Return [X, Y] of the center of cell containing provided text 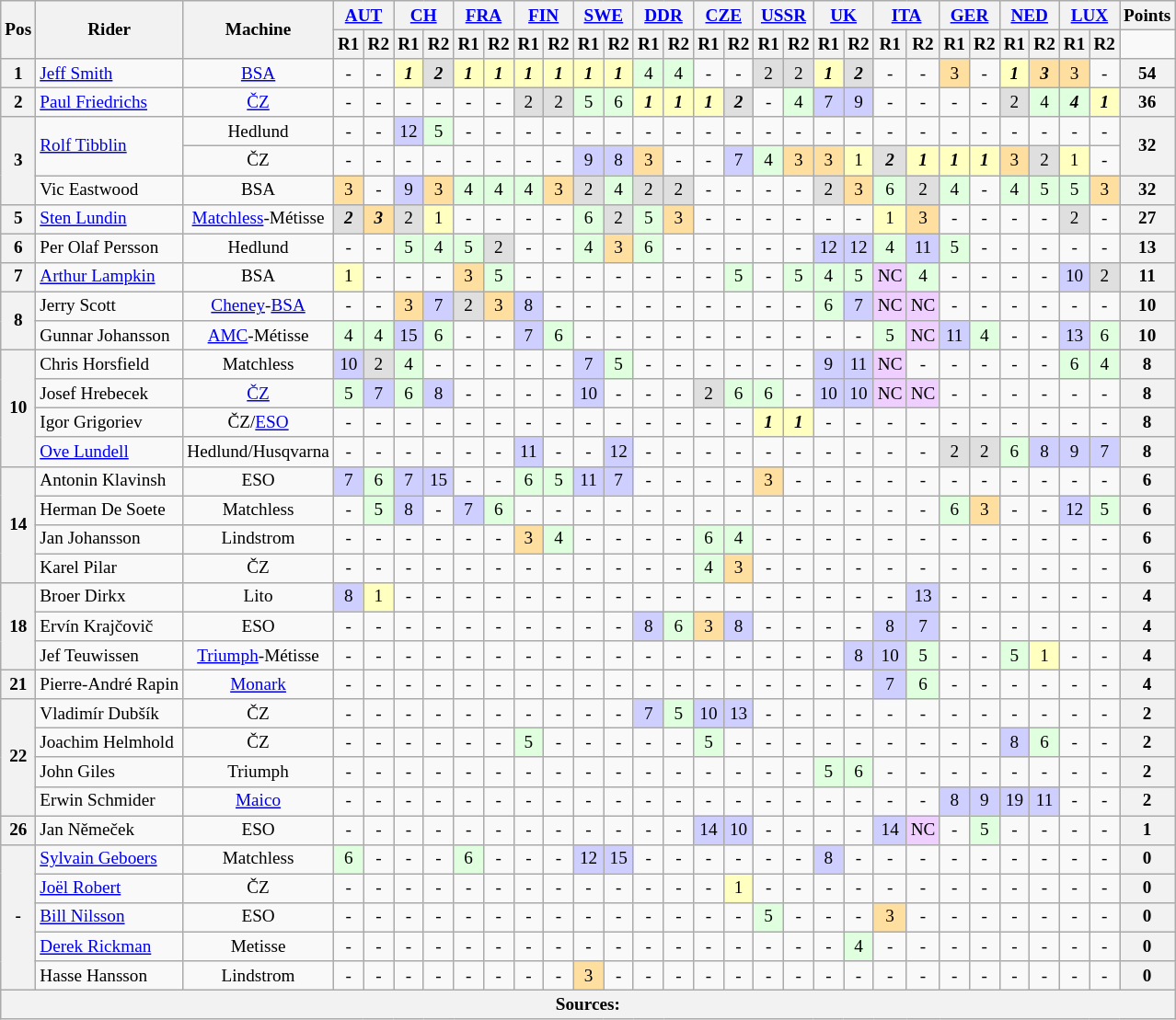
CH [423, 16]
Points [1147, 16]
Maico [259, 801]
27 [1147, 219]
Hedlund/Husqvarna [259, 452]
John Giles [110, 772]
21 [18, 684]
USSR [784, 16]
LUX [1090, 16]
Sylvain Geboers [110, 859]
Joachim Helmhold [110, 743]
Hasse Hansson [110, 976]
Gunnar Johansson [110, 336]
Karel Pilar [110, 568]
Cheney-BSA [259, 306]
Jan Johansson [110, 539]
Sources: [588, 1004]
Pierre-André Rapin [110, 684]
Vladimír Dubšík [110, 714]
Broer Dirkx [110, 597]
Derek Rickman [110, 946]
Monark [259, 684]
Paul Friedrichs [110, 102]
ČZ/ESO [259, 423]
Vic Eastwood [110, 189]
Joël Robert [110, 888]
FRA [484, 16]
Sten Lundin [110, 219]
Lito [259, 597]
DDR [663, 16]
Igor Grigoriev [110, 423]
ITA [906, 16]
AUT [363, 16]
NED [1029, 16]
Josef Hrebecek [110, 394]
Jan Němeček [110, 830]
Per Olaf Persson [110, 248]
CZE [723, 16]
AMC-Métisse [259, 336]
UK [843, 16]
18 [18, 625]
Ervín Krajčovič [110, 626]
Rolf Tibblin [110, 145]
26 [18, 830]
Antonin Klavinsh [110, 481]
Triumph-Métisse [259, 656]
Jeff Smith [110, 74]
Triumph [259, 772]
Chris Horsfield [110, 364]
Jerry Scott [110, 306]
Erwin Schmider [110, 801]
Bill Nilsson [110, 917]
Arthur Lampkin [110, 277]
Pos [18, 29]
Rider [110, 29]
SWE [604, 16]
Matchless-Métisse [259, 219]
FIN [543, 16]
Machine [259, 29]
54 [1147, 74]
Jef Teuwissen [110, 656]
Herman De Soete [110, 510]
22 [18, 758]
Ove Lundell [110, 452]
36 [1147, 102]
GER [970, 16]
19 [1014, 801]
Metisse [259, 946]
